For the text-containing cell, return its midpoint in [x, y] coordinate format. 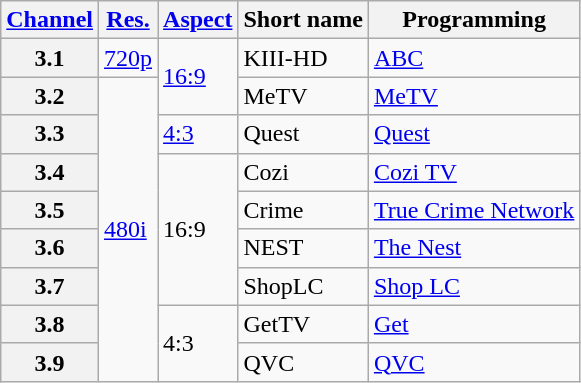
3.9 [50, 362]
Res. [128, 20]
Channel [50, 20]
Aspect [198, 20]
480i [128, 229]
720p [128, 58]
KIII-HD [303, 58]
3.1 [50, 58]
GetTV [303, 324]
3.2 [50, 96]
3.8 [50, 324]
Cozi TV [474, 172]
Programming [474, 20]
Cozi [303, 172]
ABC [474, 58]
3.7 [50, 286]
3.6 [50, 248]
Get [474, 324]
Shop LC [474, 286]
3.5 [50, 210]
NEST [303, 248]
Short name [303, 20]
Crime [303, 210]
3.4 [50, 172]
ShopLC [303, 286]
True Crime Network [474, 210]
3.3 [50, 134]
The Nest [474, 248]
